From the cell containing the given text, extract its center point as [x, y] coordinate. 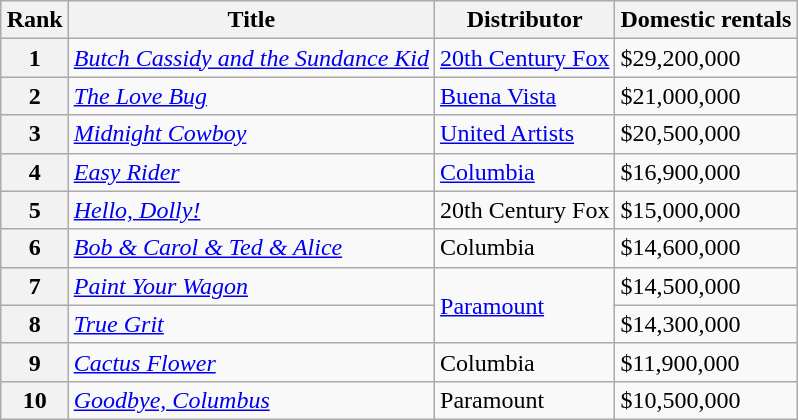
Butch Cassidy and the Sundance Kid [251, 58]
6 [34, 248]
$20,500,000 [706, 134]
Distributor [525, 20]
Title [251, 20]
Bob & Carol & Ted & Alice [251, 248]
$21,000,000 [706, 96]
$16,900,000 [706, 172]
8 [34, 324]
$15,000,000 [706, 210]
Midnight Cowboy [251, 134]
$14,300,000 [706, 324]
5 [34, 210]
9 [34, 362]
Hello, Dolly! [251, 210]
$11,900,000 [706, 362]
Easy Rider [251, 172]
$29,200,000 [706, 58]
The Love Bug [251, 96]
7 [34, 286]
1 [34, 58]
3 [34, 134]
Paint Your Wagon [251, 286]
Cactus Flower [251, 362]
$10,500,000 [706, 400]
10 [34, 400]
True Grit [251, 324]
$14,500,000 [706, 286]
Goodbye, Columbus [251, 400]
Buena Vista [525, 96]
Domestic rentals [706, 20]
2 [34, 96]
$14,600,000 [706, 248]
4 [34, 172]
United Artists [525, 134]
Rank [34, 20]
